From the cell containing the given text, extract its center point as [X, Y] coordinate. 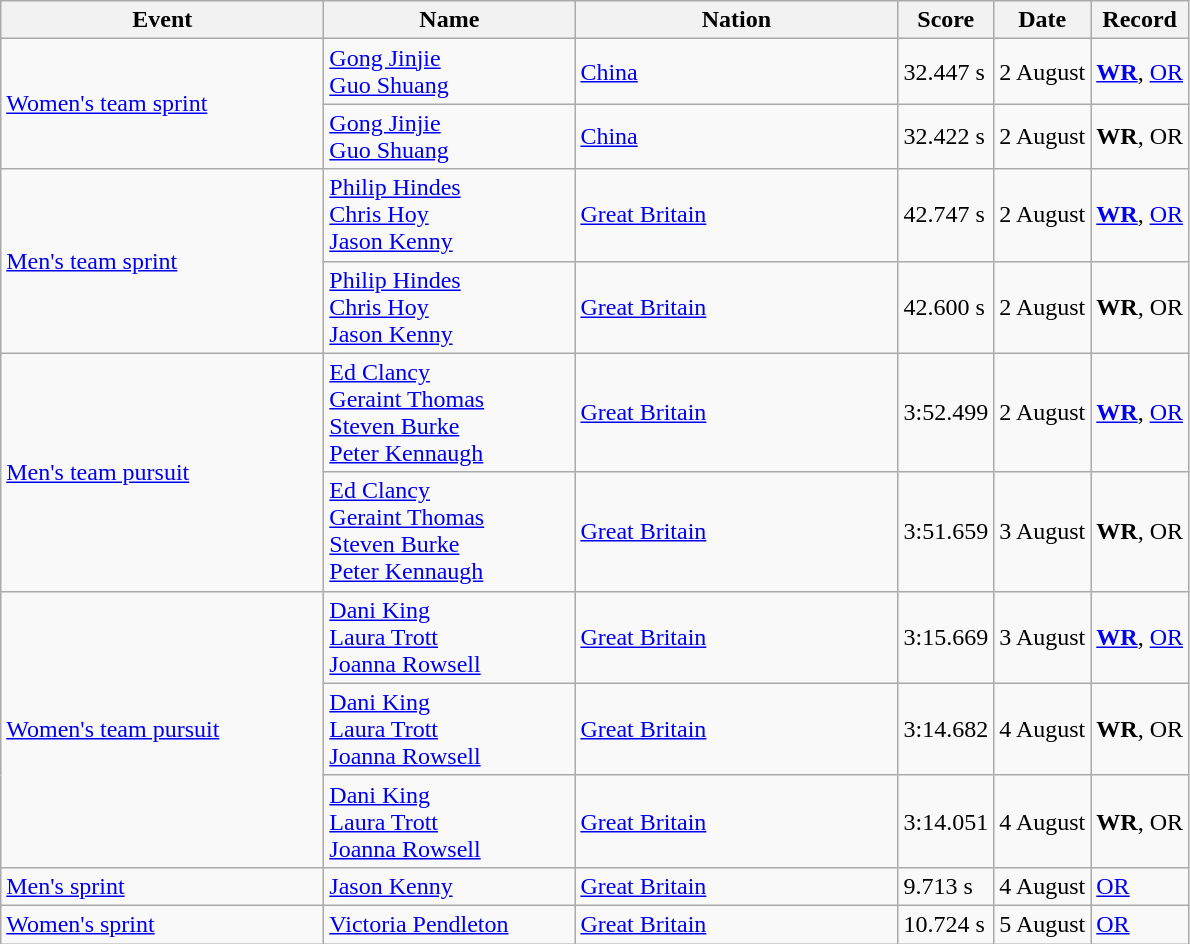
32.447 s [946, 72]
5 August [1042, 924]
9.713 s [946, 886]
Men's sprint [162, 886]
10.724 s [946, 924]
32.422 s [946, 136]
3:51.659 [946, 532]
Women's team pursuit [162, 729]
3:52.499 [946, 412]
Nation [736, 20]
Men's team pursuit [162, 472]
Score [946, 20]
Jason Kenny [450, 886]
Record [1140, 20]
Date [1042, 20]
3:14.051 [946, 821]
3:15.669 [946, 637]
Women's sprint [162, 924]
Men's team sprint [162, 261]
3:14.682 [946, 729]
42.600 s [946, 307]
Name [450, 20]
Women's team sprint [162, 104]
Event [162, 20]
Victoria Pendleton [450, 924]
42.747 s [946, 215]
